Capture the cell that displays the provided text and extract its [X, Y] central coordinate. 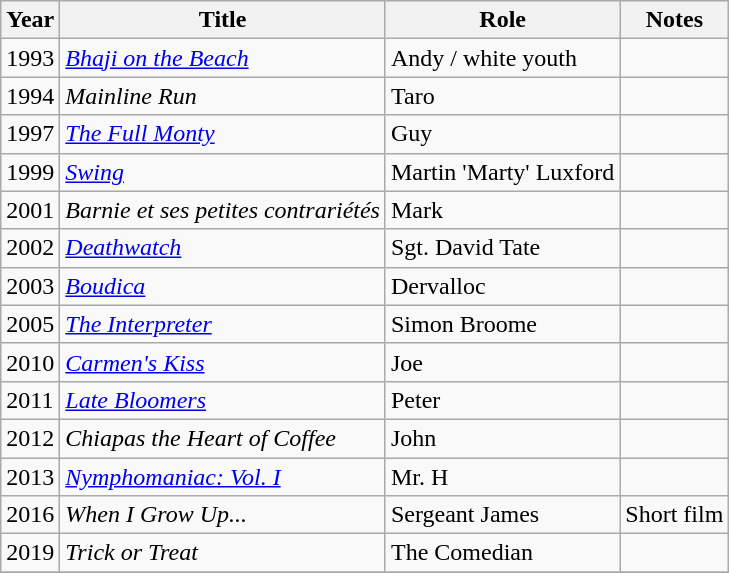
Sgt. David Tate [502, 248]
Title [223, 20]
2013 [30, 477]
The Interpreter [223, 324]
Sergeant James [502, 515]
Taro [502, 96]
Joe [502, 362]
Year [30, 20]
Mark [502, 210]
Peter [502, 400]
2010 [30, 362]
1993 [30, 58]
2003 [30, 286]
Nymphomaniac: Vol. I [223, 477]
1997 [30, 134]
2016 [30, 515]
Role [502, 20]
Boudica [223, 286]
Guy [502, 134]
Martin 'Marty' Luxford [502, 172]
2019 [30, 553]
Andy / white youth [502, 58]
Swing [223, 172]
2001 [30, 210]
Deathwatch [223, 248]
The Full Monty [223, 134]
Barnie et ses petites contrariétés [223, 210]
Carmen's Kiss [223, 362]
Chiapas the Heart of Coffee [223, 438]
1999 [30, 172]
Mr. H [502, 477]
2012 [30, 438]
Dervalloc [502, 286]
Notes [674, 20]
Bhaji on the Beach [223, 58]
Mainline Run [223, 96]
2005 [30, 324]
2002 [30, 248]
1994 [30, 96]
John [502, 438]
The Comedian [502, 553]
Late Bloomers [223, 400]
When I Grow Up... [223, 515]
Simon Broome [502, 324]
Trick or Treat [223, 553]
Short film [674, 515]
2011 [30, 400]
